For the text-containing cell, return its midpoint in [x, y] coordinate format. 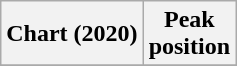
Peakposition [189, 34]
Chart (2020) [72, 34]
